Extract the [X, Y] coordinate from the center of the cell holding the provided text.  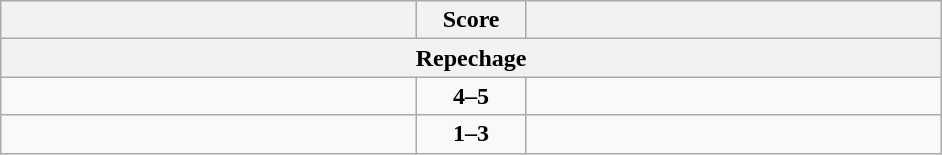
1–3 [472, 134]
Score [472, 20]
Repechage [472, 58]
4–5 [472, 96]
